Scan for the cell matching the given text and deliver its (X, Y) coordinate at center. 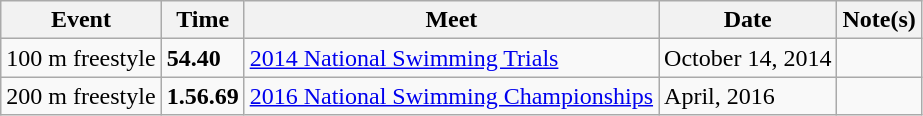
2014 National Swimming Trials (451, 58)
Event (81, 20)
200 m freestyle (81, 96)
Date (748, 20)
October 14, 2014 (748, 58)
54.40 (202, 58)
100 m freestyle (81, 58)
Time (202, 20)
1.56.69 (202, 96)
2016 National Swimming Championships (451, 96)
Note(s) (879, 20)
April, 2016 (748, 96)
Meet (451, 20)
